Return the [x, y] coordinate for the center point of the cell that contains the specified text.  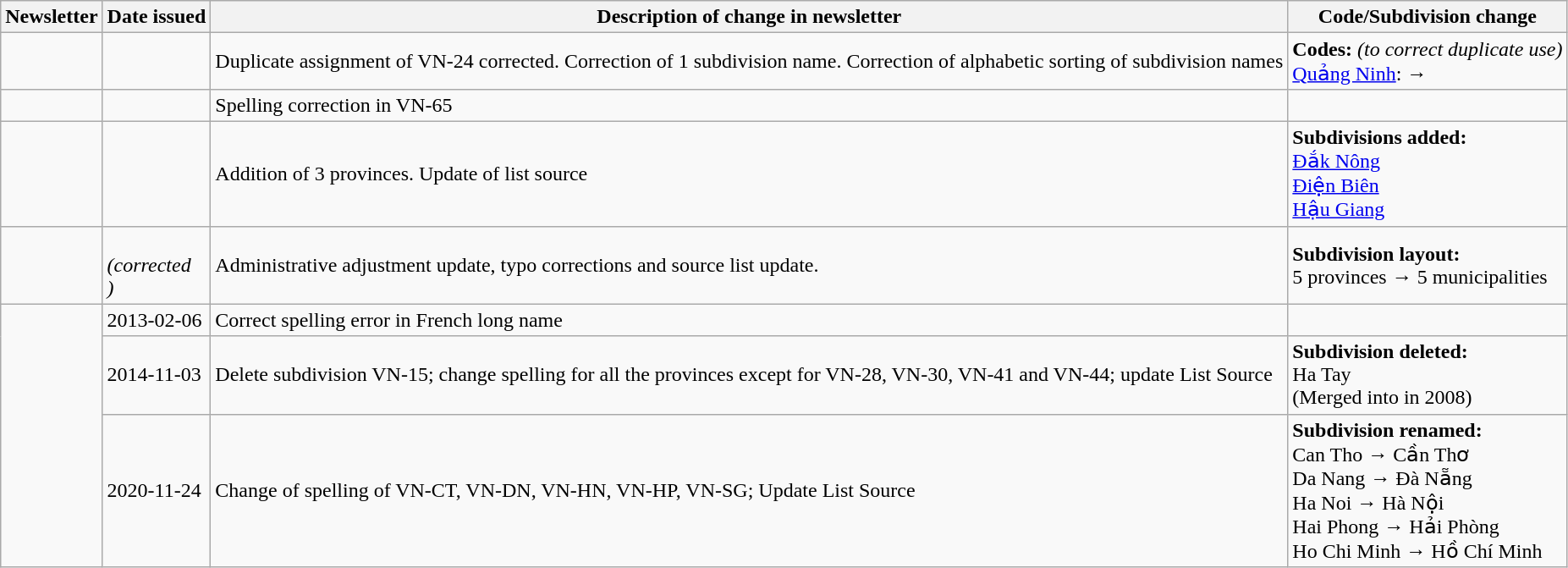
Subdivision layout: 5 provinces → 5 municipalities [1428, 265]
(corrected ) [157, 265]
Date issued [157, 17]
Code/Subdivision change [1428, 17]
Newsletter [52, 17]
Subdivision deleted: Ha Tay(Merged into in 2008) [1428, 375]
Duplicate assignment of VN-24 corrected. Correction of 1 subdivision name. Correction of alphabetic sorting of subdivision names [750, 61]
2014-11-03 [157, 375]
2013-02-06 [157, 320]
Subdivision renamed: Can Tho → Cần Thơ Da Nang → Đà Nẵng Ha Noi → Hà Nội Hai Phong → Hải Phòng Ho Chi Minh → Hồ Chí Minh [1428, 491]
Spelling correction in VN-65 [750, 105]
Addition of 3 provinces. Update of list source [750, 174]
Subdivisions added: Đắk Nông Điện Biên Hậu Giang [1428, 174]
Codes: (to correct duplicate use) Quảng Ninh: → [1428, 61]
Administrative adjustment update, typo corrections and source list update. [750, 265]
Description of change in newsletter [750, 17]
Change of spelling of VN-CT, VN-DN, VN-HN, VN-HP, VN-SG; Update List Source [750, 491]
Correct spelling error in French long name [750, 320]
2020-11-24 [157, 491]
Delete subdivision VN-15; change spelling for all the provinces except for VN-28, VN-30, VN-41 and VN-44; update List Source [750, 375]
